Return the (x, y) coordinate for the center point of the cell that contains the specified text.  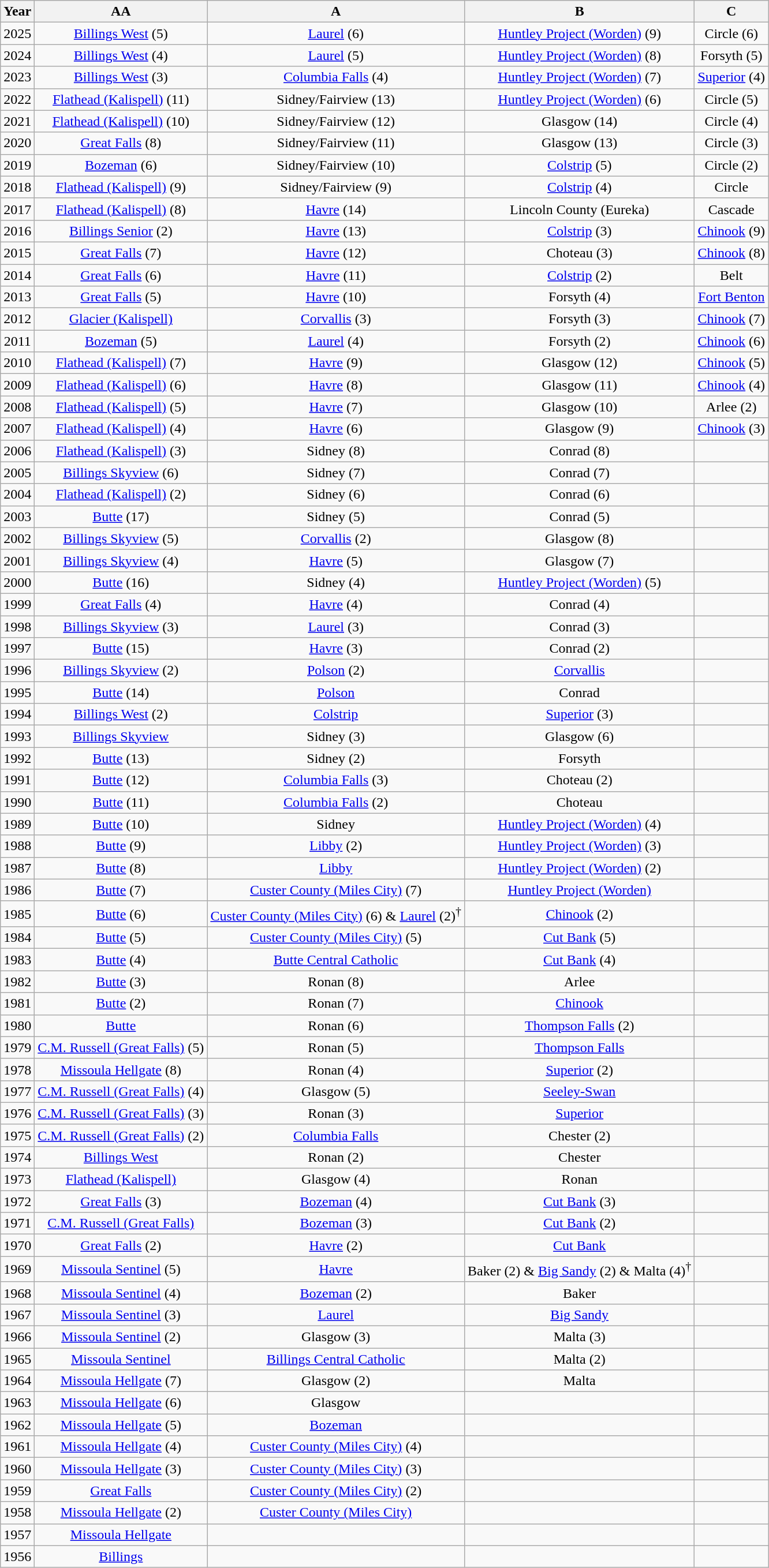
Polson (2) (336, 671)
Conrad (2) (580, 649)
Huntley Project (Worden) (7) (580, 77)
Ronan (2) (336, 1157)
2001 (17, 560)
Butte (10) (121, 824)
Sidney (3) (336, 736)
Laurel (5) (336, 55)
2004 (17, 495)
2007 (17, 429)
Circle (6) (731, 33)
Havre (3) (336, 649)
2019 (17, 165)
1984 (17, 938)
1971 (17, 1223)
Chester (2) (580, 1135)
Colstrip (5) (580, 165)
Circle (4) (731, 121)
Chinook (4) (731, 385)
Laurel (6) (336, 33)
Huntley Project (Worden) (8) (580, 55)
Cut Bank (2) (580, 1223)
Chinook (9) (731, 231)
Malta (3) (580, 1337)
1976 (17, 1113)
Superior (3) (580, 714)
2023 (17, 77)
Great Falls (5) (121, 297)
C.M. Russell (Great Falls) (4) (121, 1091)
2010 (17, 363)
Columbia Falls (2) (336, 802)
Glasgow (14) (580, 121)
Belt (731, 275)
1961 (17, 1447)
1997 (17, 649)
Glasgow (13) (580, 143)
Great Falls (4) (121, 604)
Malta (2) (580, 1359)
Corvallis (580, 671)
1957 (17, 1535)
Conrad (5) (580, 517)
Butte (4) (121, 960)
Missoula Sentinel (2) (121, 1337)
Ronan (3) (336, 1113)
Custer County (Miles City) (336, 1513)
1975 (17, 1135)
Havre (9) (336, 363)
Missoula Hellgate (7) (121, 1381)
Custer County (Miles City) (2) (336, 1491)
1989 (17, 824)
Polson (336, 693)
Chinook (3) (731, 429)
Forsyth (2) (580, 341)
2000 (17, 582)
Butte (2) (121, 1004)
Sidney/Fairview (12) (336, 121)
Year (17, 12)
Thompson Falls (2) (580, 1026)
1958 (17, 1513)
2013 (17, 297)
Huntley Project (Worden) (6) (580, 99)
Thompson Falls (580, 1047)
Billings Skyview (2) (121, 671)
Billings West (2) (121, 714)
Sidney (4) (336, 582)
Custer County (Miles City) (3) (336, 1469)
Missoula Sentinel (121, 1359)
Custer County (Miles City) (5) (336, 938)
Laurel (4) (336, 341)
Malta (580, 1381)
Sidney (6) (336, 495)
Corvallis (3) (336, 319)
Colstrip (2) (580, 275)
1964 (17, 1381)
Chester (580, 1157)
Glasgow (336, 1403)
Missoula Hellgate (5) (121, 1425)
2006 (17, 451)
Glasgow (6) (580, 736)
Butte (11) (121, 802)
Arlee (2) (731, 407)
1980 (17, 1026)
Conrad (3) (580, 626)
Missoula Sentinel (4) (121, 1293)
Columbia Falls (4) (336, 77)
Missoula Sentinel (3) (121, 1315)
Baker (2) & Big Sandy (2) & Malta (4)† (580, 1270)
Circle (5) (731, 99)
Glasgow (4) (336, 1180)
2002 (17, 538)
Sidney/Fairview (13) (336, 99)
Flathead (Kalispell) (2) (121, 495)
Butte (6) (121, 914)
Ronan (8) (336, 982)
Bozeman (4) (336, 1202)
1962 (17, 1425)
Bozeman (2) (336, 1293)
Glasgow (7) (580, 560)
Glasgow (9) (580, 429)
1979 (17, 1047)
Flathead (Kalispell) (121, 1180)
2003 (17, 517)
Great Falls (2) (121, 1245)
1956 (17, 1556)
C (731, 12)
Billings Skyview (5) (121, 538)
C.M. Russell (Great Falls) (2) (121, 1135)
Sidney (7) (336, 473)
Arlee (580, 982)
Bozeman (5) (121, 341)
Havre (12) (336, 253)
2012 (17, 319)
1970 (17, 1245)
Flathead (Kalispell) (9) (121, 187)
Ronan (5) (336, 1047)
Billings (121, 1556)
Ronan (7) (336, 1004)
2015 (17, 253)
Butte (5) (121, 938)
Butte (17) (121, 517)
Huntley Project (Worden) (9) (580, 33)
2017 (17, 209)
1986 (17, 890)
Great Falls (121, 1491)
1992 (17, 758)
Cascade (731, 209)
Butte Central Catholic (336, 960)
Choteau (580, 802)
1999 (17, 604)
Missoula Hellgate (8) (121, 1069)
1969 (17, 1270)
Butte (3) (121, 982)
Flathead (Kalispell) (7) (121, 363)
2018 (17, 187)
1966 (17, 1337)
Bozeman (3) (336, 1223)
Choteau (2) (580, 780)
2020 (17, 143)
1973 (17, 1180)
2021 (17, 121)
Billings West (121, 1157)
Flathead (Kalispell) (5) (121, 407)
Superior (580, 1113)
Glasgow (11) (580, 385)
Havre (8) (336, 385)
Havre (4) (336, 604)
Billings Central Catholic (336, 1359)
Sidney (8) (336, 451)
Billings West (4) (121, 55)
1990 (17, 802)
1988 (17, 846)
Glasgow (2) (336, 1381)
Glasgow (12) (580, 363)
2025 (17, 33)
Butte (8) (121, 868)
Chinook (7) (731, 319)
Billings West (5) (121, 33)
Flathead (Kalispell) (8) (121, 209)
Great Falls (6) (121, 275)
Flathead (Kalispell) (10) (121, 121)
Butte (16) (121, 582)
1959 (17, 1491)
Missoula Hellgate (3) (121, 1469)
2011 (17, 341)
C.M. Russell (Great Falls) (5) (121, 1047)
Glasgow (10) (580, 407)
Billings Skyview (3) (121, 626)
Conrad (6) (580, 495)
2009 (17, 385)
Sidney/Fairview (11) (336, 143)
Conrad (580, 693)
Havre (336, 1270)
Billings Skyview (121, 736)
Glasgow (8) (580, 538)
Colstrip (336, 714)
1991 (17, 780)
Libby (336, 868)
Butte (15) (121, 649)
2022 (17, 99)
Glacier (Kalispell) (121, 319)
1968 (17, 1293)
Glasgow (5) (336, 1091)
Custer County (Miles City) (6) & Laurel (2)† (336, 914)
Great Falls (7) (121, 253)
Fort Benton (731, 297)
Chinook (6) (731, 341)
Butte (121, 1026)
Great Falls (8) (121, 143)
Laurel (3) (336, 626)
2005 (17, 473)
Havre (10) (336, 297)
Conrad (7) (580, 473)
Butte (13) (121, 758)
Cut Bank (3) (580, 1202)
1996 (17, 671)
C.M. Russell (Great Falls) (121, 1223)
2008 (17, 407)
Havre (13) (336, 231)
Huntley Project (Worden) (5) (580, 582)
Huntley Project (Worden) (4) (580, 824)
Custer County (Miles City) (4) (336, 1447)
1987 (17, 868)
1972 (17, 1202)
Flathead (Kalispell) (6) (121, 385)
1960 (17, 1469)
Havre (7) (336, 407)
1981 (17, 1004)
Havre (11) (336, 275)
Butte (12) (121, 780)
Flathead (Kalispell) (11) (121, 99)
Colstrip (3) (580, 231)
2016 (17, 231)
Glasgow (3) (336, 1337)
Libby (2) (336, 846)
Havre (5) (336, 560)
C.M. Russell (Great Falls) (3) (121, 1113)
Huntley Project (Worden) (3) (580, 846)
Butte (14) (121, 693)
Flathead (Kalispell) (4) (121, 429)
1998 (17, 626)
1963 (17, 1403)
Laurel (336, 1315)
Cut Bank (580, 1245)
Lincoln County (Eureka) (580, 209)
Butte (7) (121, 890)
Bozeman (6) (121, 165)
Bozeman (336, 1425)
Superior (4) (731, 77)
1978 (17, 1069)
1985 (17, 914)
Circle (3) (731, 143)
Custer County (Miles City) (7) (336, 890)
Missoula Hellgate (4) (121, 1447)
2014 (17, 275)
1965 (17, 1359)
Billings Skyview (4) (121, 560)
Great Falls (3) (121, 1202)
1983 (17, 960)
Forsyth (580, 758)
2024 (17, 55)
Conrad (8) (580, 451)
1977 (17, 1091)
A (336, 12)
Baker (580, 1293)
Conrad (4) (580, 604)
Ronan (580, 1180)
Forsyth (5) (731, 55)
Circle (731, 187)
Flathead (Kalispell) (3) (121, 451)
Billings Senior (2) (121, 231)
Colstrip (4) (580, 187)
Sidney (2) (336, 758)
1993 (17, 736)
1974 (17, 1157)
1995 (17, 693)
Cut Bank (5) (580, 938)
Ronan (6) (336, 1026)
Circle (2) (731, 165)
Missoula Sentinel (5) (121, 1270)
Columbia Falls (3) (336, 780)
Sidney/Fairview (9) (336, 187)
Columbia Falls (336, 1135)
Sidney/Fairview (10) (336, 165)
Huntley Project (Worden) (2) (580, 868)
Havre (2) (336, 1245)
AA (121, 12)
Big Sandy (580, 1315)
Forsyth (3) (580, 319)
Havre (14) (336, 209)
1994 (17, 714)
Ronan (4) (336, 1069)
1967 (17, 1315)
Missoula Hellgate (2) (121, 1513)
Chinook (2) (580, 914)
Corvallis (2) (336, 538)
Missoula Hellgate (6) (121, 1403)
Billings West (3) (121, 77)
Choteau (3) (580, 253)
Butte (9) (121, 846)
Sidney (5) (336, 517)
B (580, 12)
Superior (2) (580, 1069)
Cut Bank (4) (580, 960)
Missoula Hellgate (121, 1535)
Seeley-Swan (580, 1091)
Sidney (336, 824)
Huntley Project (Worden) (580, 890)
Forsyth (4) (580, 297)
Havre (6) (336, 429)
Chinook (5) (731, 363)
Chinook (580, 1004)
Chinook (8) (731, 253)
Billings Skyview (6) (121, 473)
1982 (17, 982)
